Return the (X, Y) coordinate for the center point of the cell that contains the specified text.  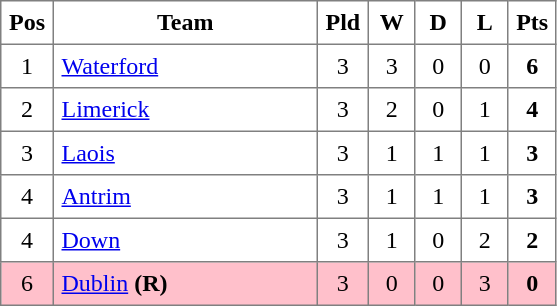
Waterford (185, 66)
D (438, 23)
Laois (185, 153)
Limerick (185, 110)
Pos (27, 23)
L (484, 23)
Pld (342, 23)
Dublin (R) (185, 284)
W (391, 23)
Pts (532, 23)
Antrim (185, 197)
Down (185, 240)
Team (185, 23)
